Search for the cell housing the specified text and yield its [x, y] center coordinate. 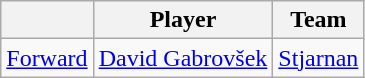
Team [318, 20]
Stjarnan [318, 58]
Player [183, 20]
David Gabrovšek [183, 58]
Forward [47, 58]
